Extract the (X, Y) coordinate from the center of the cell holding the provided text.  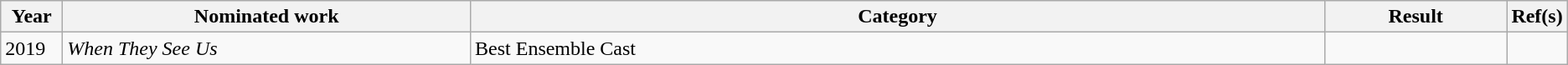
Ref(s) (1537, 17)
Category (898, 17)
Nominated work (266, 17)
When They See Us (266, 48)
Result (1416, 17)
Best Ensemble Cast (898, 48)
Year (32, 17)
2019 (32, 48)
